Extract the [X, Y] coordinate from the center of the cell holding the provided text.  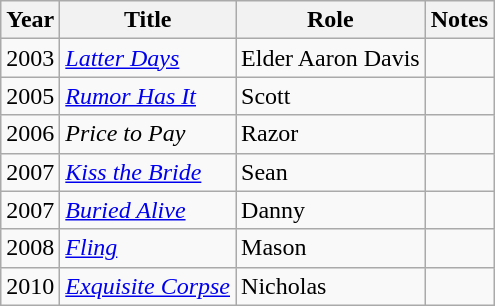
Rumor Has It [148, 96]
Danny [331, 210]
Title [148, 20]
2010 [30, 286]
Price to Pay [148, 134]
2005 [30, 96]
2003 [30, 58]
Razor [331, 134]
Fling [148, 248]
Sean [331, 172]
Notes [459, 20]
Exquisite Corpse [148, 286]
Mason [331, 248]
Kiss the Bride [148, 172]
Nicholas [331, 286]
2006 [30, 134]
Latter Days [148, 58]
2008 [30, 248]
Role [331, 20]
Year [30, 20]
Scott [331, 96]
Elder Aaron Davis [331, 58]
Buried Alive [148, 210]
